Pinpoint the cell where the given text exists, returning its (X, Y) midpoint coordinate. 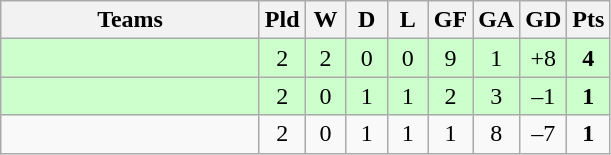
4 (588, 58)
Pts (588, 20)
9 (450, 58)
3 (496, 96)
–1 (544, 96)
W (326, 20)
–7 (544, 134)
L (408, 20)
GF (450, 20)
GD (544, 20)
8 (496, 134)
GA (496, 20)
D (366, 20)
Teams (130, 20)
Pld (282, 20)
+8 (544, 58)
